Detect which cell encompasses the target text, then output its [x, y] center coordinate. 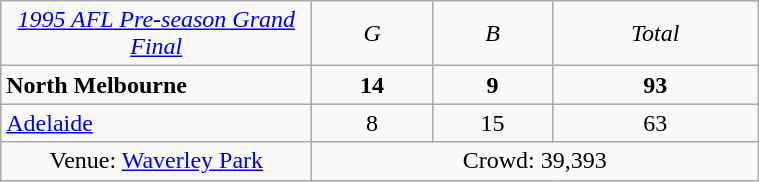
Crowd: 39,393 [535, 161]
14 [372, 85]
G [372, 34]
9 [492, 85]
15 [492, 123]
Venue: Waverley Park [156, 161]
1995 AFL Pre-season Grand Final [156, 34]
8 [372, 123]
63 [656, 123]
Adelaide [156, 123]
B [492, 34]
Total [656, 34]
North Melbourne [156, 85]
93 [656, 85]
